Capture the cell that displays the provided text and extract its [x, y] central coordinate. 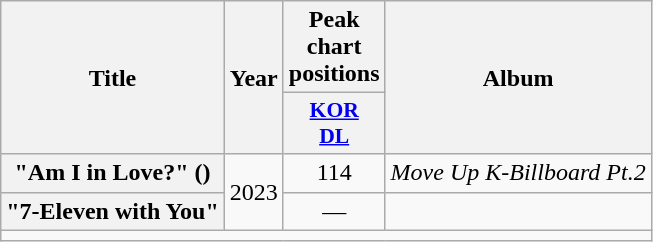
— [334, 211]
2023 [254, 192]
KORDL [334, 124]
114 [334, 173]
Peak chart positions [334, 47]
"Am I in Love?" () [113, 173]
"7-Eleven with You" [113, 211]
Title [113, 78]
Album [518, 78]
Move Up K-Billboard Pt.2 [518, 173]
Year [254, 78]
